Identify which cell holds the provided text, then report its [X, Y] central coordinate. 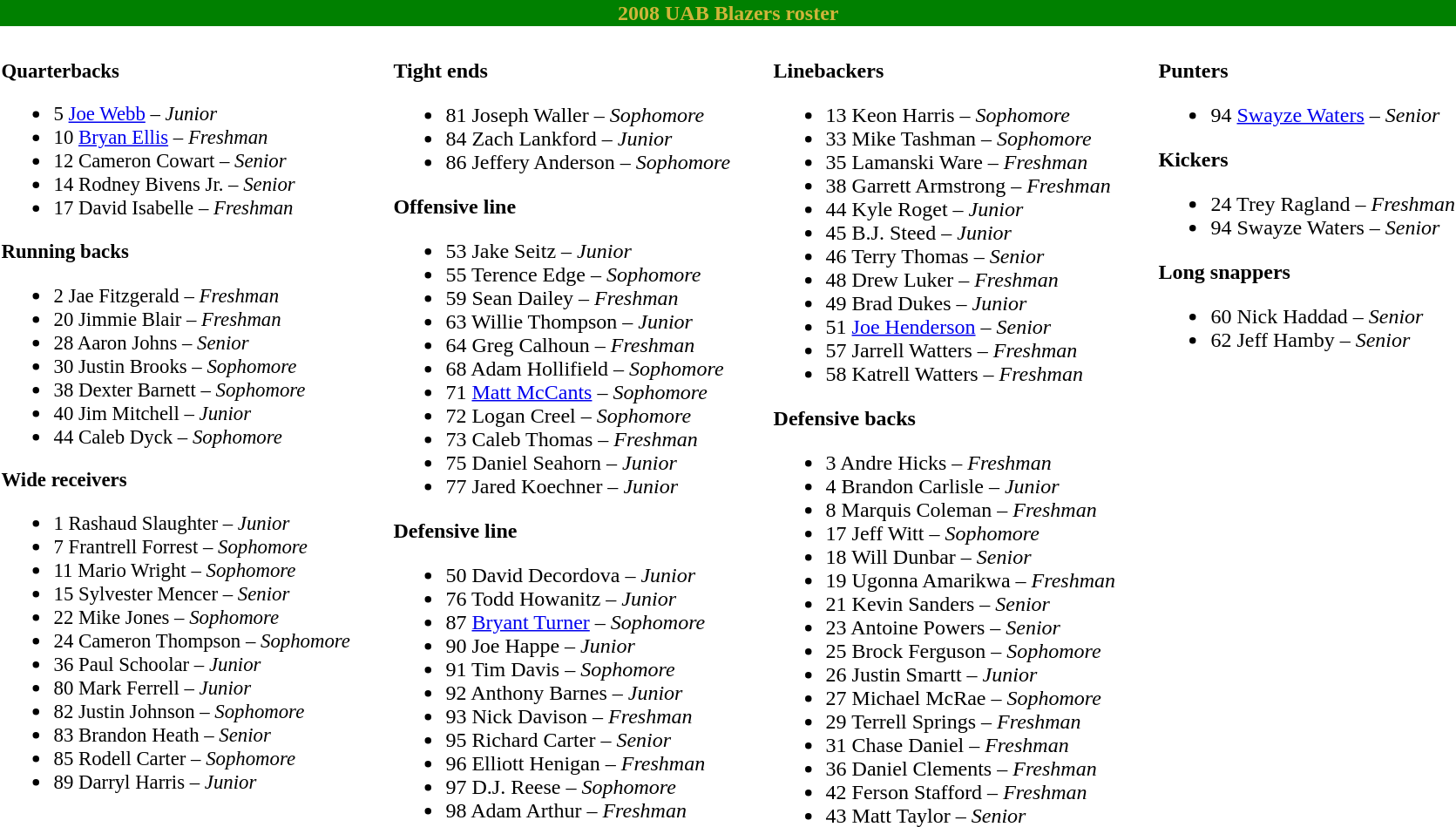
2008 UAB Blazers roster [728, 13]
